Detect which cell encompasses the target text, then output its [x, y] center coordinate. 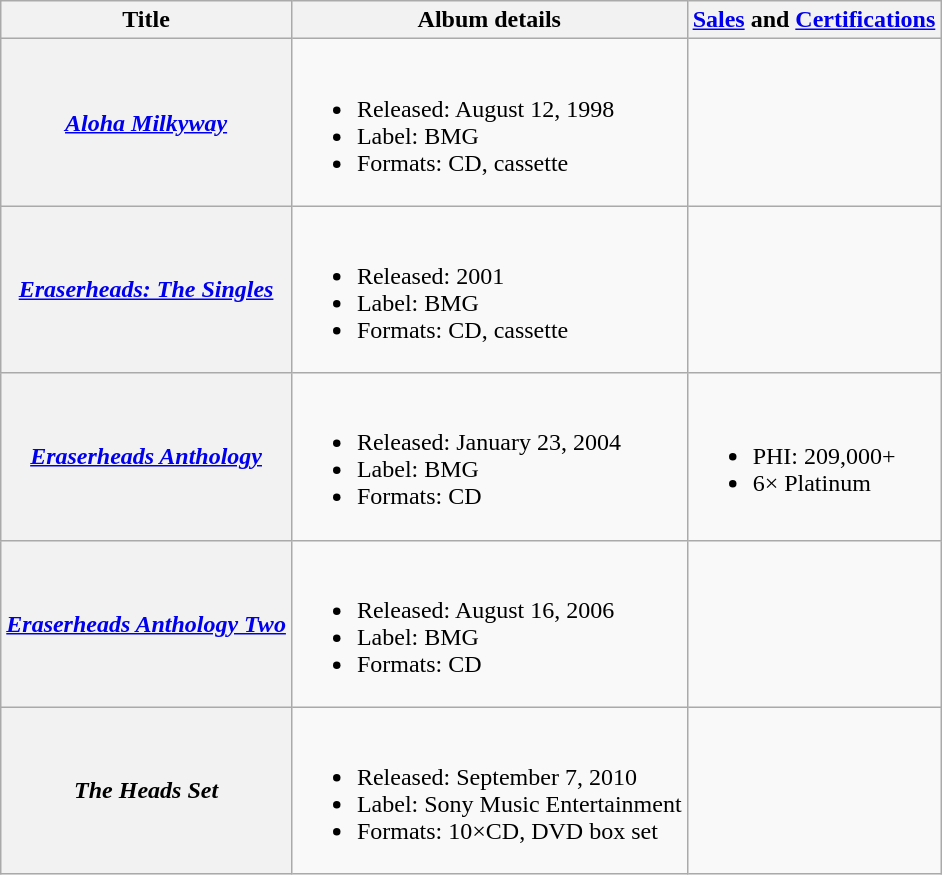
Aloha Milkyway [146, 122]
Released: January 23, 2004Label: BMGFormats: CD [489, 456]
PHI: 209,000+6× Platinum [814, 456]
Released: 2001Label: BMGFormats: CD, cassette [489, 290]
Sales and Certifications [814, 20]
Title [146, 20]
Released: August 16, 2006Label: BMGFormats: CD [489, 624]
Eraserheads: The Singles [146, 290]
Eraserheads Anthology Two [146, 624]
Album details [489, 20]
Eraserheads Anthology [146, 456]
Released: September 7, 2010Label: Sony Music EntertainmentFormats: 10×CD, DVD box set [489, 790]
The Heads Set [146, 790]
Released: August 12, 1998Label: BMGFormats: CD, cassette [489, 122]
